Return [x, y] of the center of cell containing provided text 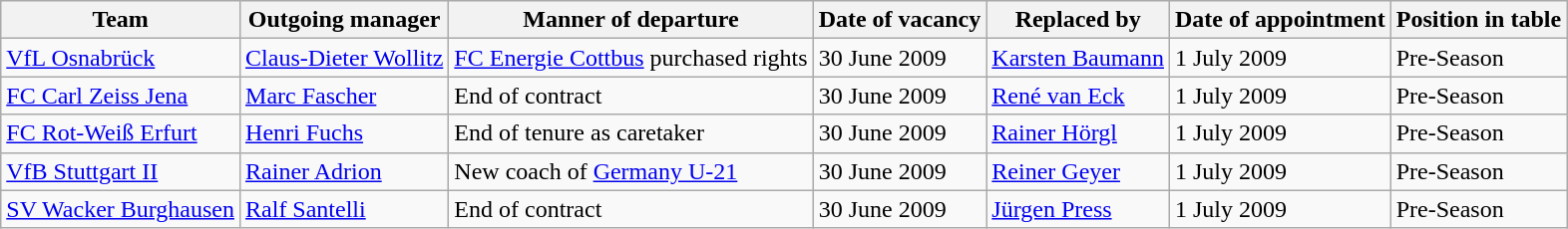
Ralf Santelli [345, 209]
New coach of Germany U-21 [630, 171]
VfB Stuttgart II [121, 171]
Reiner Geyer [1078, 171]
Rainer Adrion [345, 171]
Karsten Baumann [1078, 58]
Claus-Dieter Wollitz [345, 58]
SV Wacker Burghausen [121, 209]
Manner of departure [630, 20]
Date of vacancy [900, 20]
Marc Fascher [345, 96]
Henri Fuchs [345, 133]
Date of appointment [1280, 20]
Position in table [1478, 20]
FC Carl Zeiss Jena [121, 96]
FC Energie Cottbus purchased rights [630, 58]
Replaced by [1078, 20]
Rainer Hörgl [1078, 133]
Team [121, 20]
VfL Osnabrück [121, 58]
René van Eck [1078, 96]
Jürgen Press [1078, 209]
FC Rot-Weiß Erfurt [121, 133]
Outgoing manager [345, 20]
End of tenure as caretaker [630, 133]
